Return (X, Y) of the center of cell containing provided text 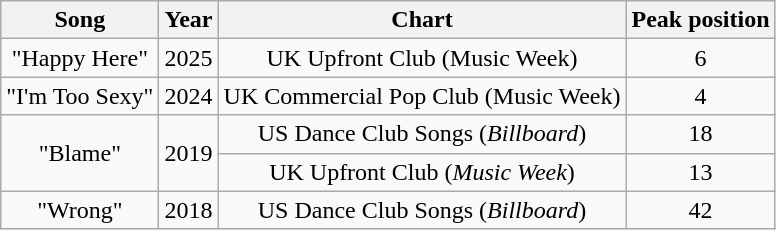
42 (700, 210)
13 (700, 172)
Chart (422, 20)
UK Commercial Pop Club (Music Week) (422, 96)
2018 (188, 210)
2019 (188, 153)
"Wrong" (80, 210)
6 (700, 58)
"Happy Here" (80, 58)
2024 (188, 96)
Song (80, 20)
Peak position (700, 20)
"I'm Too Sexy" (80, 96)
"Blame" (80, 153)
18 (700, 134)
Year (188, 20)
2025 (188, 58)
4 (700, 96)
